For the text-containing cell, return its midpoint in [X, Y] coordinate format. 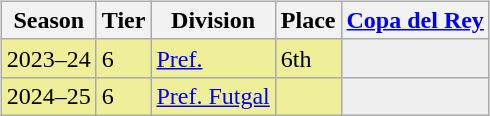
2023–24 [48, 58]
Tier [124, 20]
2024–25 [48, 96]
Copa del Rey [415, 20]
Pref. [213, 58]
Pref. Futgal [213, 96]
Division [213, 20]
Place [308, 20]
Season [48, 20]
6th [308, 58]
